Detect which cell encompasses the target text, then output its (x, y) center coordinate. 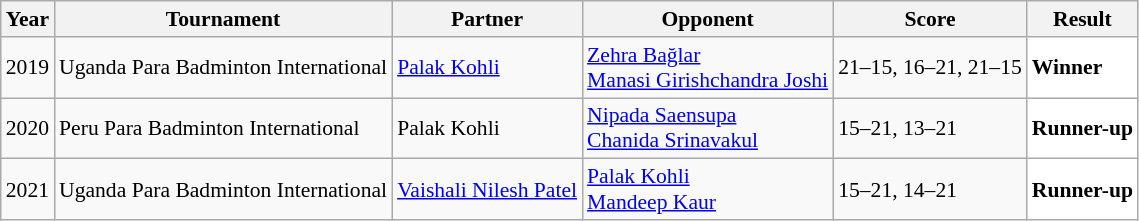
Winner (1082, 68)
2021 (28, 190)
2020 (28, 128)
Opponent (708, 19)
15–21, 13–21 (930, 128)
15–21, 14–21 (930, 190)
Result (1082, 19)
Palak Kohli Mandeep Kaur (708, 190)
Tournament (223, 19)
Year (28, 19)
Peru Para Badminton International (223, 128)
Nipada Saensupa Chanida Srinavakul (708, 128)
Score (930, 19)
Partner (487, 19)
21–15, 16–21, 21–15 (930, 68)
Vaishali Nilesh Patel (487, 190)
2019 (28, 68)
Zehra Bağlar Manasi Girishchandra Joshi (708, 68)
